Find where the given text appears and provide that cell's center as (X, Y) coordinate. 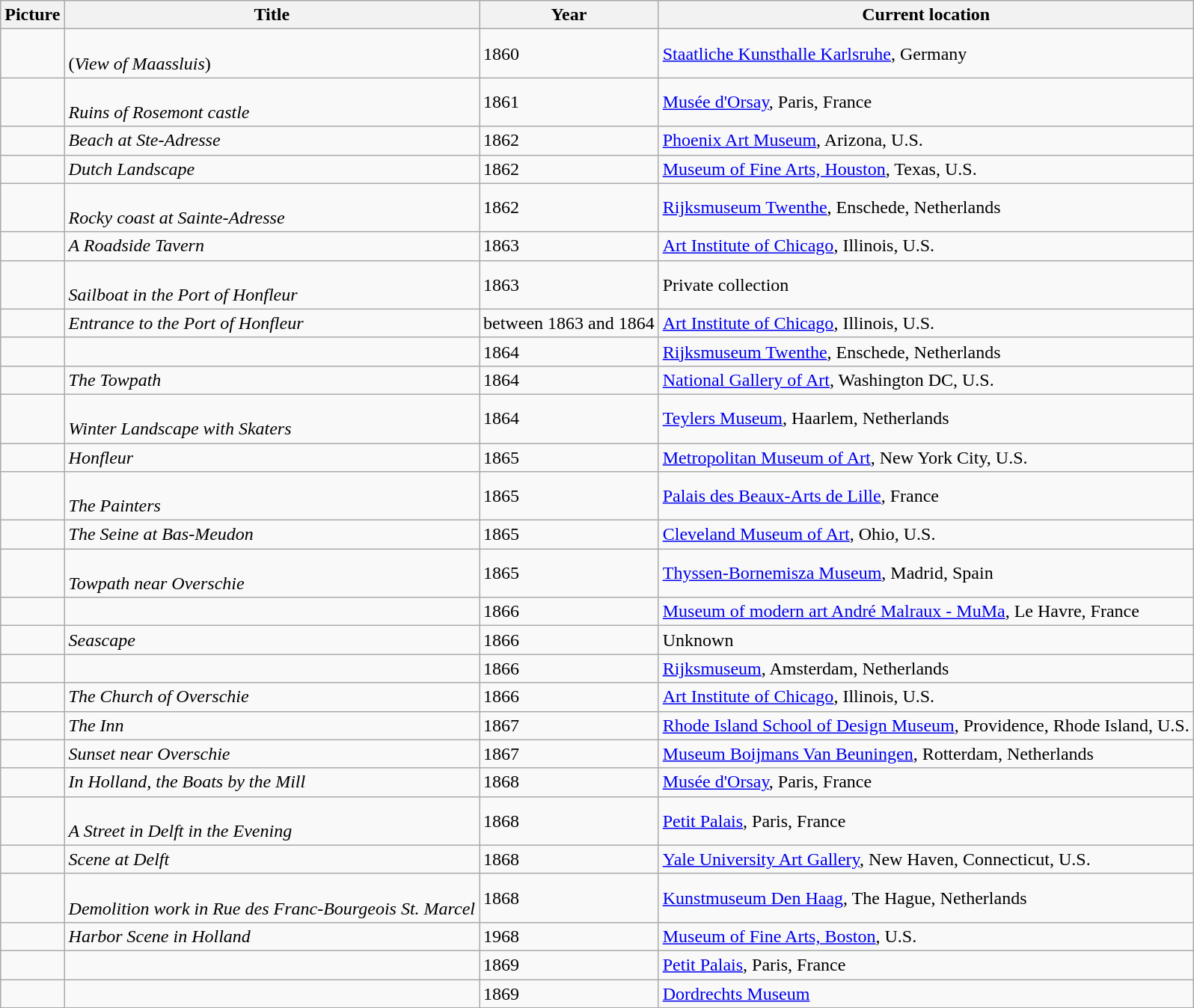
Staatliche Kunsthalle Karlsruhe, Germany (926, 54)
1860 (569, 54)
1968 (569, 936)
Beach at Ste-Adresse (272, 141)
1861 (569, 102)
Yale University Art Gallery, New Haven, Connecticut, U.S. (926, 859)
Entrance to the Port of Honfleur (272, 323)
Sunset near Overschie (272, 754)
Dutch Landscape (272, 169)
Private collection (926, 284)
Rhode Island School of Design Museum, Providence, Rhode Island, U.S. (926, 725)
The Towpath (272, 380)
Museum of modern art André Malraux - MuMa, Le Havre, France (926, 612)
In Holland, the Boats by the Mill (272, 782)
Scene at Delft (272, 859)
Sailboat in the Port of Honfleur (272, 284)
Honfleur (272, 457)
between 1863 and 1864 (569, 323)
Museum of Fine Arts, Houston, Texas, U.S. (926, 169)
Year (569, 15)
The Painters (272, 497)
Metropolitan Museum of Art, New York City, U.S. (926, 457)
Rijksmuseum, Amsterdam, Netherlands (926, 669)
Cleveland Museum of Art, Ohio, U.S. (926, 535)
The Church of Overschie (272, 697)
A Street in Delft in the Evening (272, 821)
The Seine at Bas-Meudon (272, 535)
Kunstmuseum Den Haag, The Hague, Netherlands (926, 897)
Teylers Museum, Haarlem, Netherlands (926, 419)
Harbor Scene in Holland (272, 936)
Phoenix Art Museum, Arizona, U.S. (926, 141)
Rocky coast at Sainte-Adresse (272, 208)
Demolition work in Rue des Franc-Bourgeois St. Marcel (272, 897)
Ruins of Rosemont castle (272, 102)
Winter Landscape with Skaters (272, 419)
Thyssen-Bornemisza Museum, Madrid, Spain (926, 573)
Museum Boijmans Van Beuningen, Rotterdam, Netherlands (926, 754)
(View of Maassluis) (272, 54)
Towpath near Overschie (272, 573)
Museum of Fine Arts, Boston, U.S. (926, 936)
Current location (926, 15)
A Roadside Tavern (272, 246)
Unknown (926, 640)
Palais des Beaux-Arts de Lille, France (926, 497)
Title (272, 15)
Picture (33, 15)
Dordrechts Museum (926, 994)
National Gallery of Art, Washington DC, U.S. (926, 380)
The Inn (272, 725)
Seascape (272, 640)
